Return (x, y) of the center of cell containing provided text 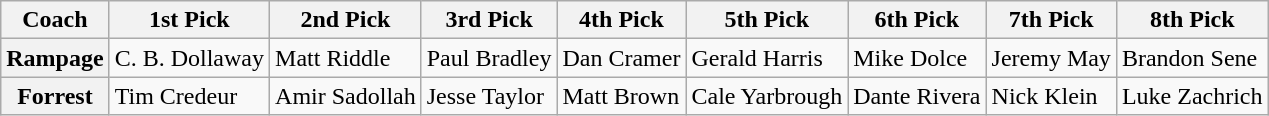
Brandon Sene (1192, 58)
2nd Pick (346, 20)
Paul Bradley (489, 58)
Amir Sadollah (346, 96)
3rd Pick (489, 20)
6th Pick (917, 20)
Coach (55, 20)
Matt Riddle (346, 58)
Cale Yarbrough (767, 96)
7th Pick (1051, 20)
Forrest (55, 96)
Dan Cramer (622, 58)
Matt Brown (622, 96)
8th Pick (1192, 20)
Rampage (55, 58)
Gerald Harris (767, 58)
Tim Credeur (189, 96)
5th Pick (767, 20)
4th Pick (622, 20)
Nick Klein (1051, 96)
Jeremy May (1051, 58)
Mike Dolce (917, 58)
1st Pick (189, 20)
Luke Zachrich (1192, 96)
Dante Rivera (917, 96)
C. B. Dollaway (189, 58)
Jesse Taylor (489, 96)
